Locate the cell with the specified text and output its (x, y) center coordinate. 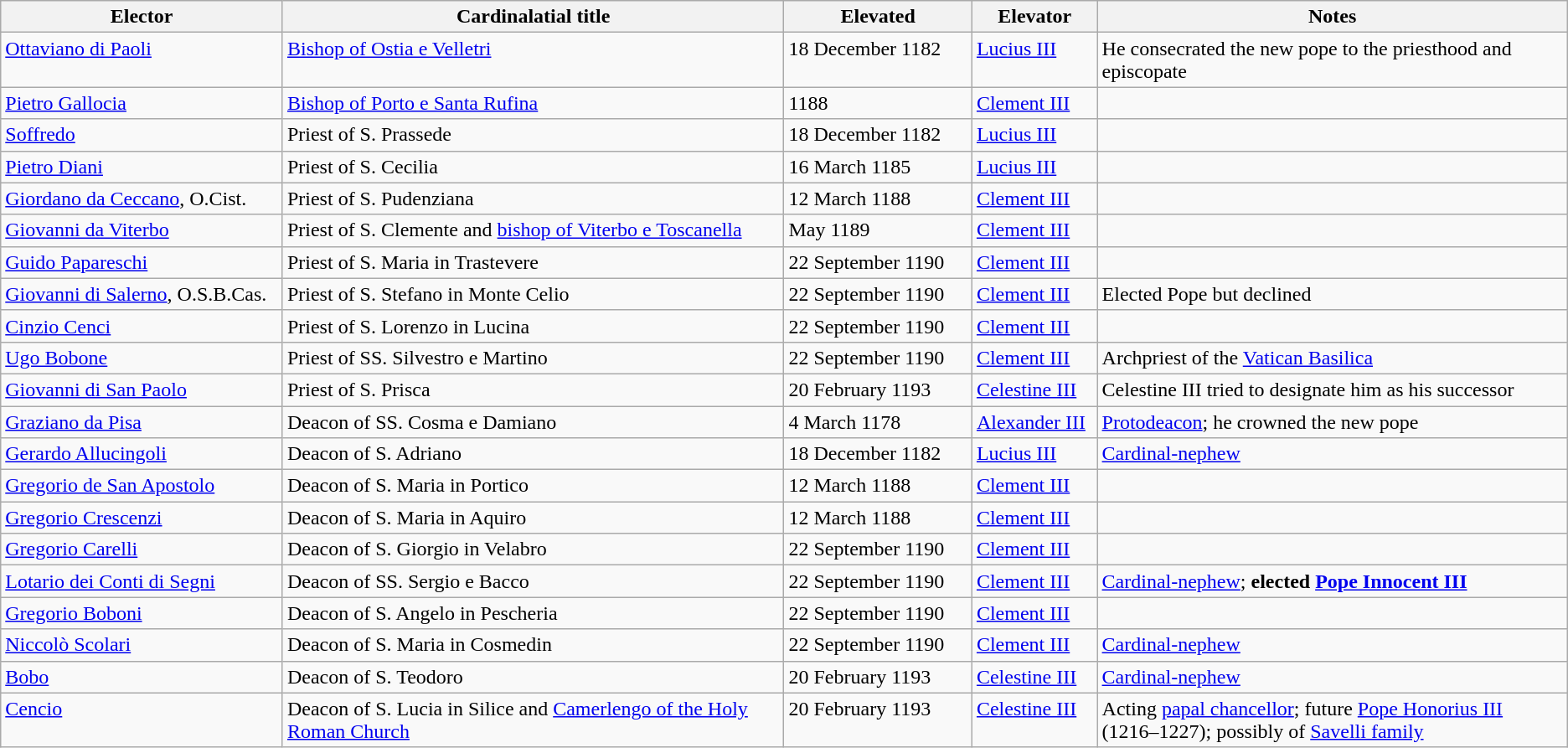
Elevator (1034, 17)
Elected Pope but declined (1332, 294)
4 March 1178 (878, 421)
Giovanni di Salerno, O.S.B.Cas. (142, 294)
Priest of S. Prisca (533, 389)
Archpriest of the Vatican Basilica (1332, 358)
Acting papal chancellor; future Pope Honorius III (1216–1227); possibly of Savelli family (1332, 720)
Deacon of S. Giorgio in Velabro (533, 549)
Alexander III (1034, 421)
Soffredo (142, 135)
Niccolò Scolari (142, 645)
Bobo (142, 677)
Priest of S. Lorenzo in Lucina (533, 326)
Pietro Gallocia (142, 103)
Cinzio Cenci (142, 326)
Giovanni di San Paolo (142, 389)
16 March 1185 (878, 167)
Lotario dei Conti di Segni (142, 581)
Cencio (142, 720)
Gregorio Boboni (142, 613)
Cardinalatial title (533, 17)
Notes (1332, 17)
Deacon of S. Maria in Cosmedin (533, 645)
Deacon of SS. Cosma e Damiano (533, 421)
Pietro Diani (142, 167)
Priest of S. Stefano in Monte Celio (533, 294)
Deacon of S. Angelo in Pescheria (533, 613)
Celestine III tried to designate him as his successor (1332, 389)
Priest of S. Cecilia (533, 167)
He consecrated the new pope to the priesthood and episcopate (1332, 60)
Deacon of S. Teodoro (533, 677)
Deacon of S. Maria in Aquiro (533, 518)
Deacon of S. Adriano (533, 454)
Protodeacon; he crowned the new pope (1332, 421)
Guido Papareschi (142, 262)
Deacon of S. Lucia in Silice and Camerlengo of the Holy Roman Church (533, 720)
Gregorio Carelli (142, 549)
Elector (142, 17)
1188 (878, 103)
Giovanni da Viterbo (142, 230)
Cardinal-nephew; elected Pope Innocent III (1332, 581)
Bishop of Ostia e Velletri (533, 60)
Gerardo Allucingoli (142, 454)
Priest of S. Pudenziana (533, 199)
Priest of S. Prassede (533, 135)
Bishop of Porto e Santa Rufina (533, 103)
Priest of S. Maria in Trastevere (533, 262)
May 1189 (878, 230)
Elevated (878, 17)
Giordano da Ceccano, O.Cist. (142, 199)
Deacon of SS. Sergio e Bacco (533, 581)
Ugo Bobone (142, 358)
Ottaviano di Paoli (142, 60)
Priest of SS. Silvestro e Martino (533, 358)
Priest of S. Clemente and bishop of Viterbo e Toscanella (533, 230)
Gregorio de San Apostolo (142, 486)
Graziano da Pisa (142, 421)
Deacon of S. Maria in Portico (533, 486)
Gregorio Crescenzi (142, 518)
